Return the (x, y) coordinate for the center point of the cell that contains the specified text.  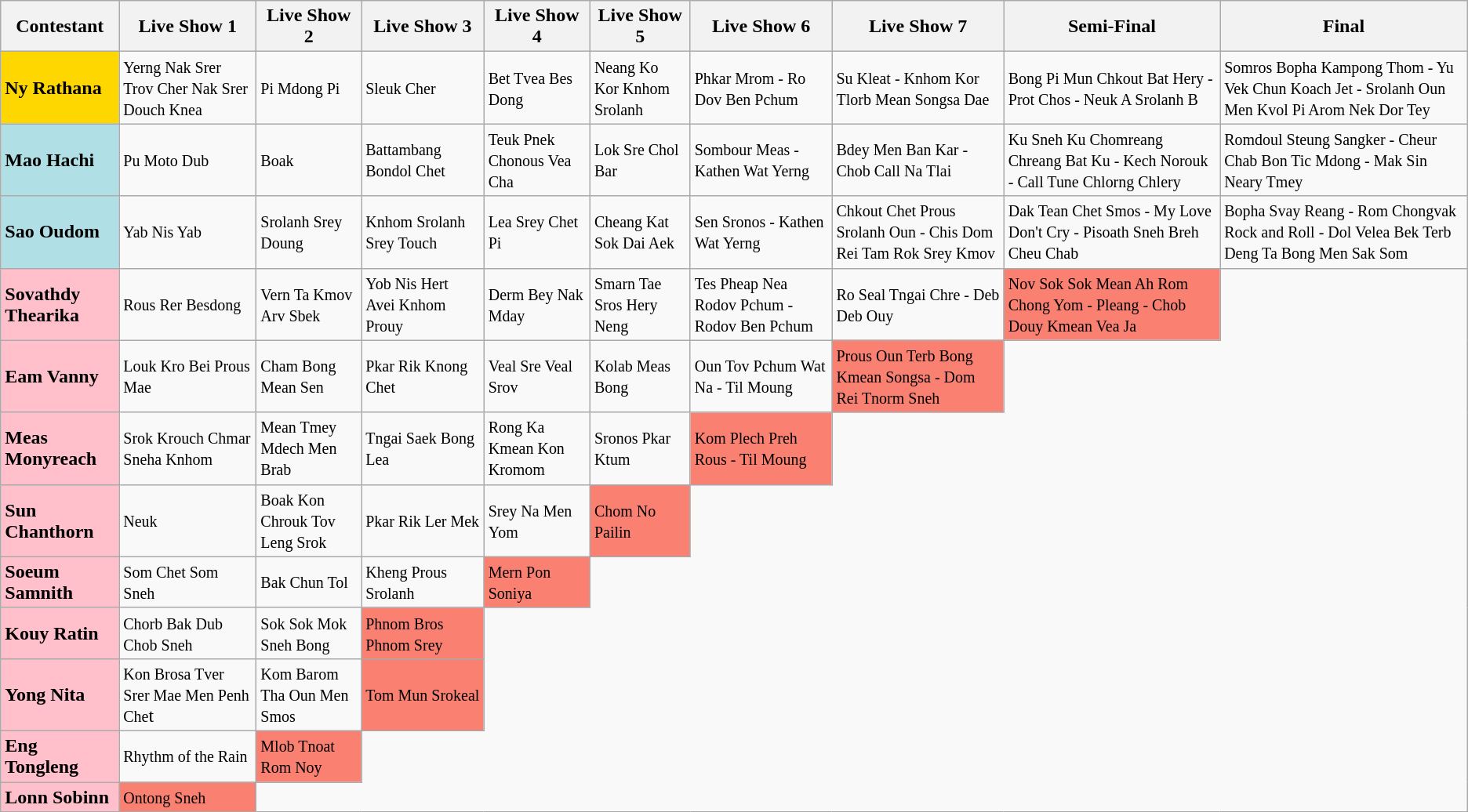
Cham Bong Mean Sen (309, 376)
Kheng Prous Srolanh (423, 582)
Phnom Bros Phnom Srey (423, 633)
Sun Chanthorn (60, 520)
Yab Nis Yab (188, 232)
Sleuk Cher (423, 88)
Nov Sok Sok Mean Ah Rom Chong Yom - Pleang - Chob Douy Kmean Vea Ja (1112, 304)
Ro Seal Tngai Chre - Deb Deb Ouy (917, 304)
Boak Kon Chrouk Tov Leng Srok (309, 520)
Yob Nis Hert Avei Knhom Prouy (423, 304)
Bong Pi Mun Chkout Bat Hery - Prot Chos - Neuk A Srolanh B (1112, 88)
Semi-Final (1112, 27)
Veal Sre Veal Srov (536, 376)
Battambang Bondol Chet (423, 160)
Pu Moto Dub (188, 160)
Sen Sronos - Kathen Wat Yerng (761, 232)
Soeum Samnith (60, 582)
Tom Mun Srokeal (423, 694)
Eam Vanny (60, 376)
Derm Bey Nak Mday (536, 304)
Yong Nita (60, 694)
Bet Tvea Bes Dong (536, 88)
Mao Hachi (60, 160)
Neang Ko Kor Knhom Srolanh (640, 88)
Pi Mdong Pi (309, 88)
Som Chet Som Sneh (188, 582)
Phkar Mrom - Ro Dov Ben Pchum (761, 88)
Sao Oudom (60, 232)
Live Show 2 (309, 27)
Contestant (60, 27)
Kon Brosa Tver Srer Mae Men Penh Chet (188, 694)
Kouy Ratin (60, 633)
Ontong Sneh (188, 797)
Live Show 7 (917, 27)
Mean Tmey Mdech Men Brab (309, 448)
Smarn Tae Sros Hery Neng (640, 304)
Boak (309, 160)
Live Show 6 (761, 27)
Mlob Tnoat Rom Noy (309, 756)
Pkar Rik Ler Mek (423, 520)
Srok Krouch Chmar Sneha Knhom (188, 448)
Sovathdy Thearika (60, 304)
Kom Plech Preh Rous - Til Moung (761, 448)
Kolab Meas Bong (640, 376)
Sronos Pkar Ktum (640, 448)
Final (1344, 27)
Louk Kro Bei Prous Mae (188, 376)
Sok Sok Mok Sneh Bong (309, 633)
Rong Ka Kmean Kon Kromom (536, 448)
Lea Srey Chet Pi (536, 232)
Lonn Sobinn (60, 797)
Vern Ta Kmov Arv Sbek (309, 304)
Rous Rer Besdong (188, 304)
Cheang Kat Sok Dai Aek (640, 232)
Bopha Svay Reang - Rom Chongvak Rock and Roll - Dol Velea Bek Terb Deng Ta Bong Men Sak Som (1344, 232)
Dak Tean Chet Smos - My Love Don't Cry - Pisoath Sneh Breh Cheu Chab (1112, 232)
Oun Tov Pchum Wat Na - Til Moung (761, 376)
Lok Sre Chol Bar (640, 160)
Bak Chun Tol (309, 582)
Ku Sneh Ku Chomreang Chreang Bat Ku - Kech Norouk - Call Tune Chlorng Chlery (1112, 160)
Chom No Pailin (640, 520)
Live Show 3 (423, 27)
Ny Rathana (60, 88)
Pkar Rik Knong Chet (423, 376)
Romdoul Steung Sangker - Cheur Chab Bon Tic Mdong - Mak Sin Neary Tmey (1344, 160)
Tngai Saek Bong Lea (423, 448)
Meas Monyreach (60, 448)
Bdey Men Ban Kar - Chob Call Na Tlai (917, 160)
Chkout Chet Prous Srolanh Oun - Chis Dom Rei Tam Rok Srey Kmov (917, 232)
Su Kleat - Knhom Kor Tlorb Mean Songsa Dae (917, 88)
Rhythm of the Rain (188, 756)
Somros Bopha Kampong Thom - Yu Vek Chun Koach Jet - Srolanh Oun Men Kvol Pi Arom Nek Dor Tey (1344, 88)
Kom Barom Tha Oun Men Smos (309, 694)
Srey Na Men Yom (536, 520)
Knhom Srolanh Srey Touch (423, 232)
Sombour Meas - Kathen Wat Yerng (761, 160)
Srolanh Srey Doung (309, 232)
Mern Pon Soniya (536, 582)
Live Show 5 (640, 27)
Prous Oun Terb Bong Kmean Songsa - Dom Rei Tnorm Sneh (917, 376)
Neuk (188, 520)
Live Show 1 (188, 27)
Teuk Pnek Chonous Vea Cha (536, 160)
Live Show 4 (536, 27)
Yerng Nak Srer Trov Cher Nak Srer Douch Knea (188, 88)
Chorb Bak Dub Chob Sneh (188, 633)
Eng Tongleng (60, 756)
Tes Pheap Nea Rodov Pchum - Rodov Ben Pchum (761, 304)
